Capture the cell that displays the provided text and extract its [X, Y] central coordinate. 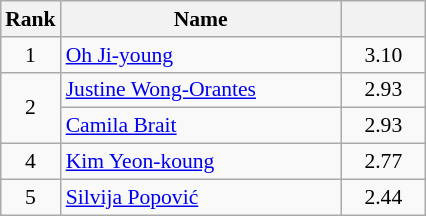
2.44 [384, 197]
4 [30, 161]
Name [201, 19]
Oh Ji-young [201, 54]
2 [30, 108]
3.10 [384, 54]
Camila Brait [201, 126]
1 [30, 54]
Justine Wong-Orantes [201, 90]
Silvija Popović [201, 197]
Kim Yeon-koung [201, 161]
2.77 [384, 161]
5 [30, 197]
Rank [30, 19]
